Output the [x, y] coordinate of the center of the cell containing the given text.  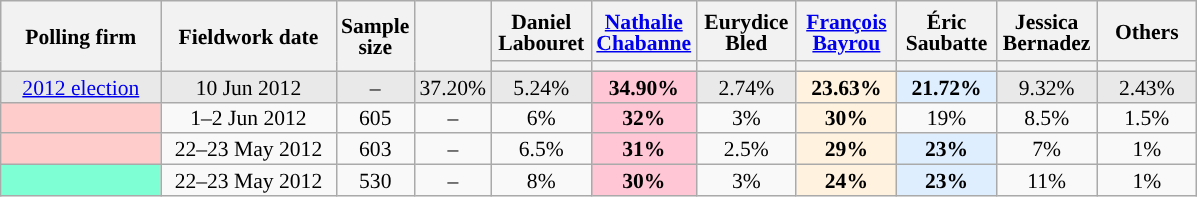
24% [846, 180]
Others [1147, 31]
2.5% [746, 150]
7% [1047, 150]
Eurydice Bled [746, 31]
32% [644, 118]
23.63% [846, 86]
2.74% [746, 86]
2.43% [1147, 86]
Fieldwork date [248, 36]
29% [846, 150]
6% [541, 118]
31% [644, 150]
34.90% [644, 86]
605 [375, 118]
François Bayrou [846, 31]
530 [375, 180]
10 Jun 2012 [248, 86]
Éric Saubatte [946, 31]
Nathalie Chabanne [644, 31]
603 [375, 150]
Polling firm [81, 36]
9.32% [1047, 86]
37.20% [452, 86]
1–2 Jun 2012 [248, 118]
Jessica Bernadez [1047, 31]
1.5% [1147, 118]
11% [1047, 180]
19% [946, 118]
21.72% [946, 86]
8% [541, 180]
2012 election [81, 86]
Samplesize [375, 36]
Daniel Labouret [541, 31]
6.5% [541, 150]
5.24% [541, 86]
8.5% [1047, 118]
